Provide the [x, y] coordinate of the cell's center where the given text is located.  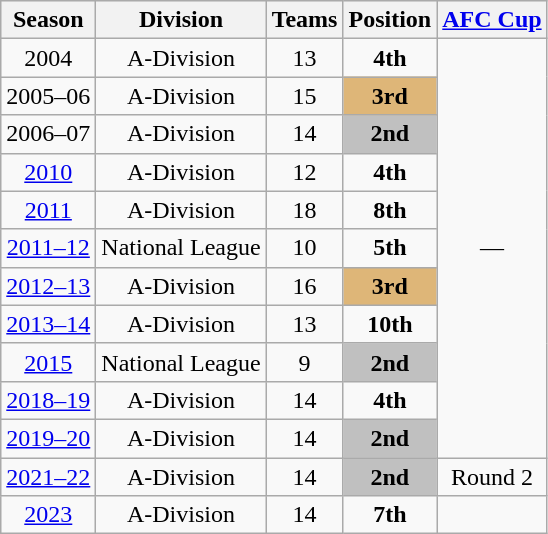
2011 [48, 210]
18 [304, 210]
7th [390, 515]
2015 [48, 362]
12 [304, 172]
Division [181, 20]
Position [390, 20]
2006–07 [48, 134]
2018–19 [48, 400]
10 [304, 248]
— [492, 248]
2005–06 [48, 96]
AFC Cup [492, 20]
10th [390, 324]
2011–12 [48, 248]
9 [304, 362]
Season [48, 20]
2023 [48, 515]
16 [304, 286]
8th [390, 210]
2010 [48, 172]
Teams [304, 20]
2021–22 [48, 477]
Round 2 [492, 477]
5th [390, 248]
2019–20 [48, 438]
2013–14 [48, 324]
2004 [48, 58]
2012–13 [48, 286]
15 [304, 96]
